For the text-containing cell, return its midpoint in (x, y) coordinate format. 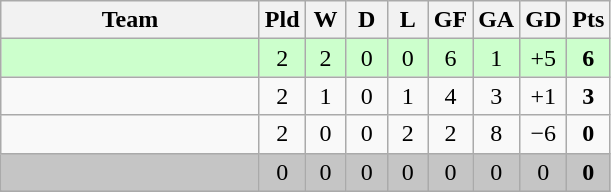
+5 (544, 58)
−6 (544, 134)
L (408, 20)
8 (496, 134)
GA (496, 20)
Team (130, 20)
GD (544, 20)
Pld (282, 20)
+1 (544, 96)
4 (450, 96)
D (366, 20)
W (326, 20)
Pts (588, 20)
GF (450, 20)
